Output the (X, Y) coordinate of the center of the cell containing the given text.  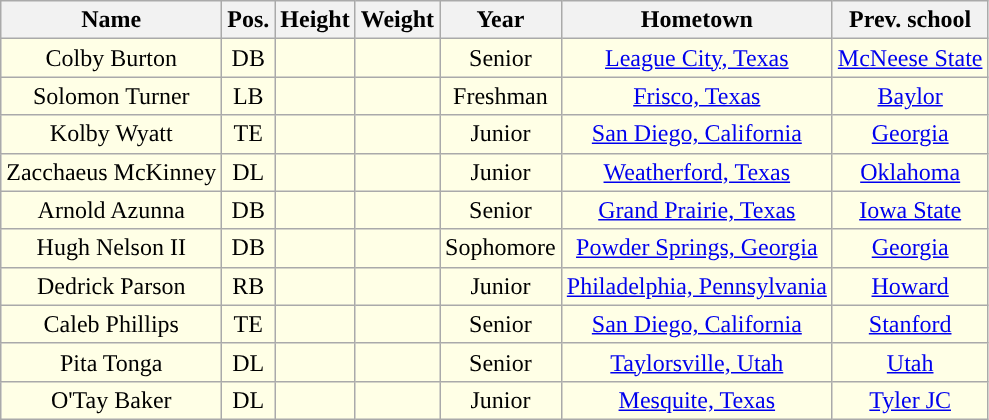
Dedrick Parson (112, 286)
Powder Springs, Georgia (696, 248)
Colby Burton (112, 58)
Philadelphia, Pennsylvania (696, 286)
Mesquite, Texas (696, 400)
Caleb Phillips (112, 324)
Solomon Turner (112, 96)
Hugh Nelson II (112, 248)
Pos. (248, 20)
Year (501, 20)
Oklahoma (910, 172)
Freshman (501, 96)
Name (112, 20)
Weatherford, Texas (696, 172)
Height (315, 20)
Stanford (910, 324)
Hometown (696, 20)
Prev. school (910, 20)
Weight (397, 20)
League City, Texas (696, 58)
RB (248, 286)
Utah (910, 362)
McNeese State (910, 58)
Baylor (910, 96)
Grand Prairie, Texas (696, 210)
Sophomore (501, 248)
Iowa State (910, 210)
Zacchaeus McKinney (112, 172)
Arnold Azunna (112, 210)
Howard (910, 286)
Kolby Wyatt (112, 134)
Pita Tonga (112, 362)
Frisco, Texas (696, 96)
Tyler JC (910, 400)
Taylorsville, Utah (696, 362)
O'Tay Baker (112, 400)
LB (248, 96)
